Provide the (X, Y) coordinate of the cell's center where the given text is located.  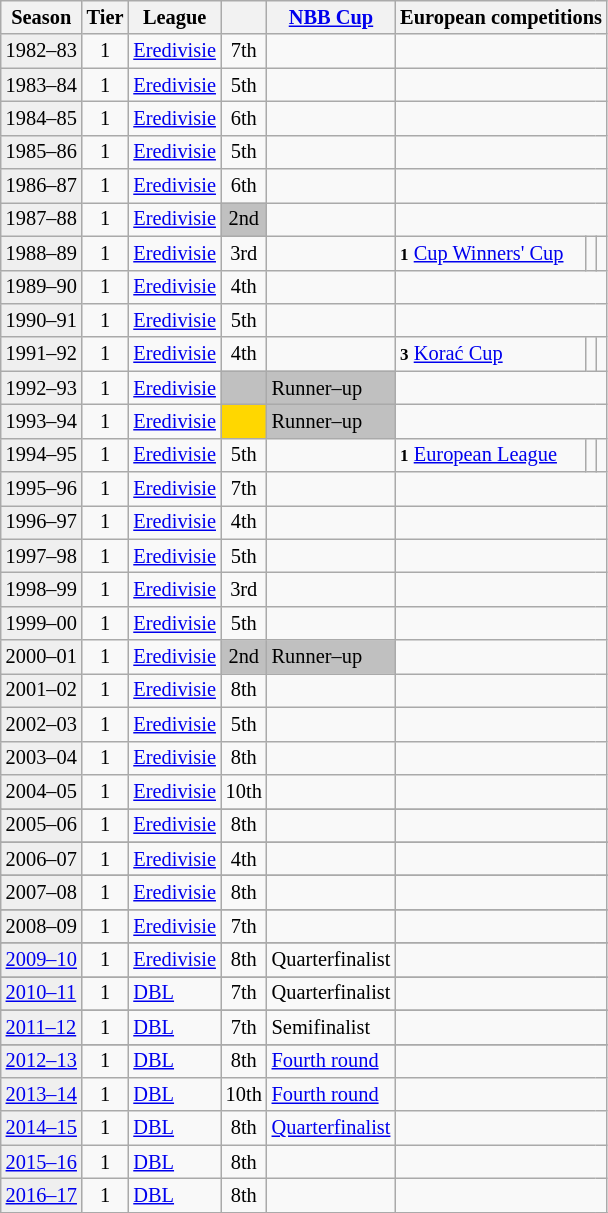
Semifinalist (332, 1027)
1990–91 (42, 320)
2000–01 (42, 657)
2014–15 (42, 1128)
1993–94 (42, 421)
1995–96 (42, 489)
1985–86 (42, 152)
1983–84 (42, 85)
1992–93 (42, 388)
1988–89 (42, 253)
Tier (106, 17)
2001–02 (42, 690)
NBB Cup (332, 17)
2004–05 (42, 791)
2009–10 (42, 960)
1987–88 (42, 219)
1982–83 (42, 51)
2003–04 (42, 758)
League (174, 17)
1989–90 (42, 287)
Season (42, 17)
1986–87 (42, 186)
2012–13 (42, 1061)
2015–16 (42, 1162)
2006–07 (42, 859)
2011–12 (42, 1027)
2008–09 (42, 926)
European competitions (501, 17)
1996–97 (42, 522)
3 Korać Cup (490, 354)
1999–00 (42, 623)
2013–14 (42, 1094)
1984–85 (42, 118)
2005–06 (42, 825)
1997–98 (42, 556)
2016–17 (42, 1195)
1 European League (490, 455)
1991–92 (42, 354)
1998–99 (42, 589)
1994–95 (42, 455)
1 Cup Winners' Cup (490, 253)
2002–03 (42, 724)
2010–11 (42, 993)
2007–08 (42, 892)
